Provide the (X, Y) coordinate of the cell's center where the given text is located.  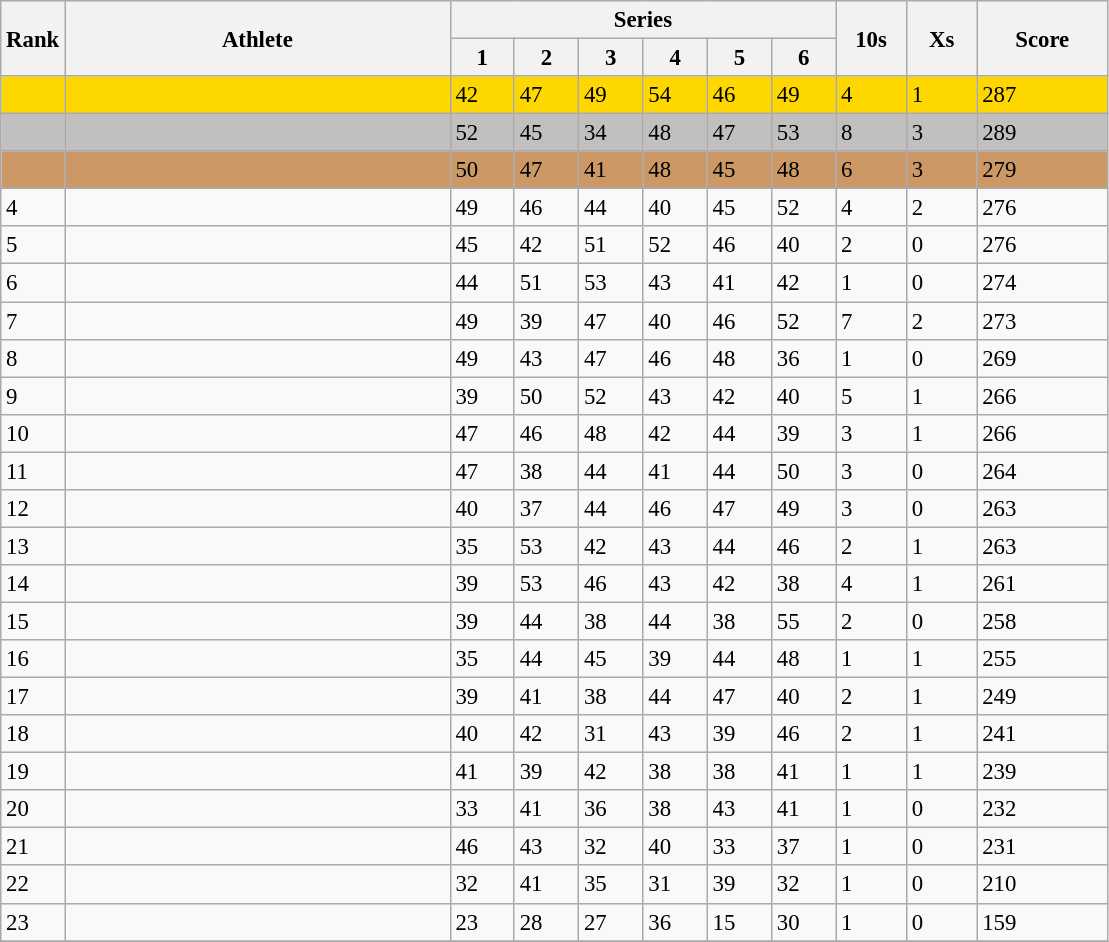
Score (1042, 38)
Athlete (258, 38)
269 (1042, 358)
54 (675, 95)
159 (1042, 922)
249 (1042, 697)
241 (1042, 734)
232 (1042, 809)
255 (1042, 659)
10 (33, 433)
21 (33, 847)
239 (1042, 772)
Xs (942, 38)
279 (1042, 170)
274 (1042, 283)
20 (33, 809)
258 (1042, 621)
30 (803, 922)
264 (1042, 471)
13 (33, 546)
11 (33, 471)
231 (1042, 847)
27 (611, 922)
19 (33, 772)
22 (33, 885)
287 (1042, 95)
34 (611, 133)
17 (33, 697)
Rank (33, 38)
10s (872, 38)
55 (803, 621)
261 (1042, 584)
18 (33, 734)
28 (546, 922)
9 (33, 396)
289 (1042, 133)
16 (33, 659)
273 (1042, 321)
12 (33, 509)
210 (1042, 885)
Series (643, 20)
14 (33, 584)
